For the text-containing cell, return its midpoint in (x, y) coordinate format. 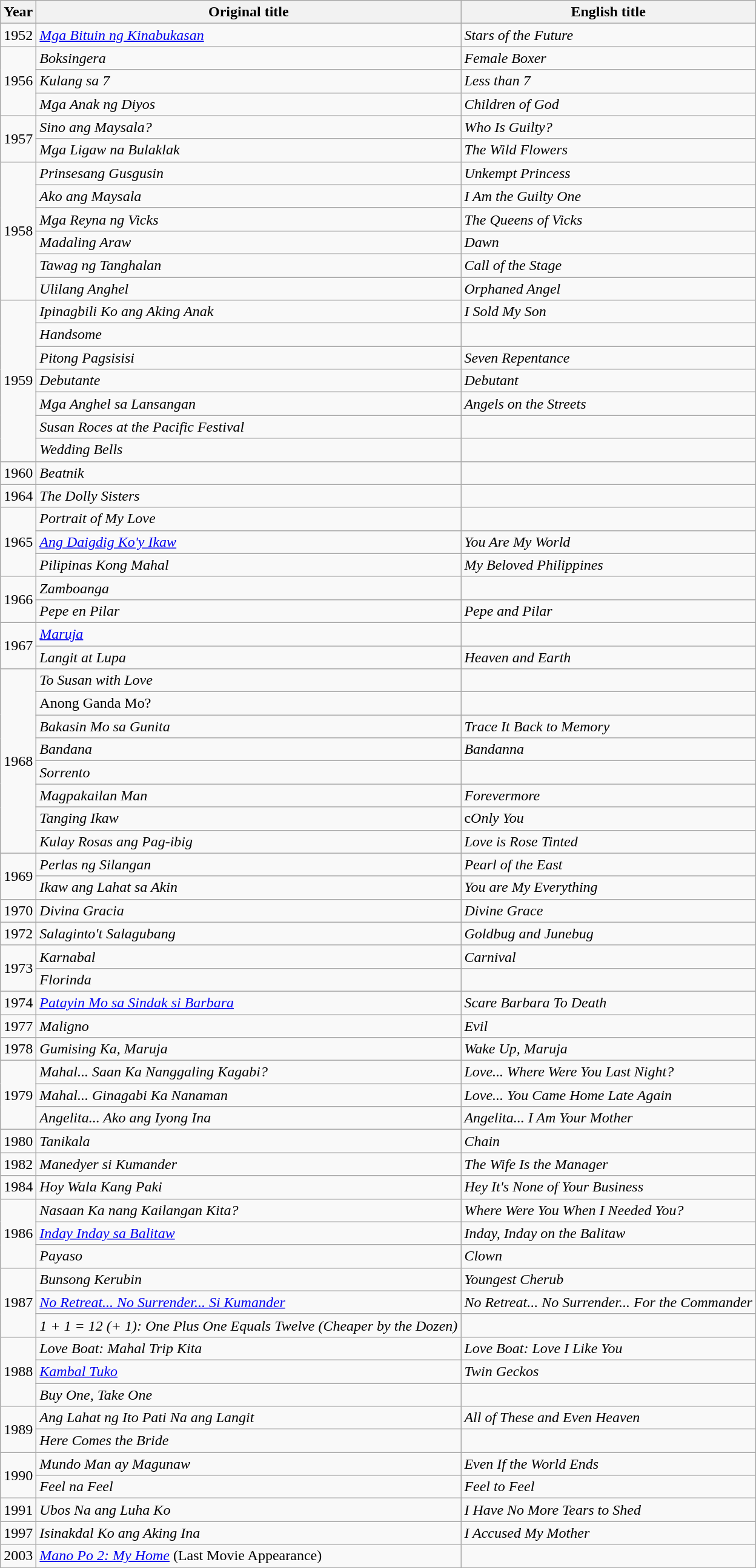
1958 (18, 231)
Debutante (248, 381)
Bunsong Kerubin (248, 1279)
Ipinagbili Ko ang Aking Anak (248, 312)
Angelita... I Am Your Mother (608, 1118)
Mga Bituin ng Kinabukasan (248, 35)
Pearl of the East (608, 865)
Gumising Ka, Maruja (248, 1049)
Pepe and Pilar (608, 611)
Trace It Back to Memory (608, 726)
Susan Roces at the Pacific Festival (248, 427)
1968 (18, 761)
Bandana (248, 749)
You Are My World (608, 542)
You are My Everything (608, 888)
Orphaned Angel (608, 289)
Stars of the Future (608, 35)
Love Boat: Mahal Trip Kita (248, 1348)
Mano Po 2: My Home (Last Movie Appearance) (248, 1556)
Debutant (608, 381)
Payaso (248, 1256)
Handsome (248, 335)
1989 (18, 1429)
Love is Rose Tinted (608, 842)
Maligno (248, 1026)
1966 (18, 599)
Dawn (608, 242)
1964 (18, 496)
Evil (608, 1026)
1997 (18, 1533)
Year (18, 12)
1957 (18, 139)
Karnabal (248, 957)
1970 (18, 911)
Zamboanga (248, 588)
Portrait of My Love (248, 519)
No Retreat... No Surrender... Si Kumander (248, 1302)
Ako ang Maysala (248, 196)
1952 (18, 35)
Sino ang Maysala? (248, 127)
Prinsesang Gusgusin (248, 173)
The Dolly Sisters (248, 496)
2003 (18, 1556)
1980 (18, 1141)
Kulay Rosas ang Pag-ibig (248, 842)
Twin Geckos (608, 1371)
All of These and Even Heaven (608, 1418)
Kambal Tuko (248, 1371)
Bandanna (608, 749)
Clown (608, 1256)
Female Boxer (608, 58)
Ulilang Anghel (248, 289)
Forevermore (608, 796)
Love... Where Were You Last Night? (608, 1072)
1956 (18, 81)
1986 (18, 1233)
No Retreat... No Surrender... For the Commander (608, 1302)
English title (608, 12)
Madaling Araw (248, 242)
Mundo Man ay Magunaw (248, 1464)
I Am the Guilty One (608, 196)
Maruja (248, 634)
Tanikala (248, 1141)
Seven Repentance (608, 358)
My Beloved Philippines (608, 565)
Isinakdal Ko ang Aking Ina (248, 1533)
1967 (18, 645)
Beatnik (248, 473)
Salaginto't Salagubang (248, 934)
Who Is Guilty? (608, 127)
The Wild Flowers (608, 150)
Kulang sa 7 (248, 81)
Chain (608, 1141)
Ikaw ang Lahat sa Akin (248, 888)
Mga Reyna ng Vicks (248, 219)
Tawag ng Tanghalan (248, 265)
Nasaan Ka nang Kailangan Kita? (248, 1210)
Angels on the Streets (608, 404)
Original title (248, 12)
Heaven and Earth (608, 657)
Sorrento (248, 772)
cOnly You (608, 819)
Unkempt Princess (608, 173)
1988 (18, 1371)
1979 (18, 1095)
Manedyer si Kumander (248, 1164)
The Wife Is the Manager (608, 1164)
1990 (18, 1475)
1 + 1 = 12 (+ 1): One Plus One Equals Twelve (Cheaper by the Dozen) (248, 1325)
1960 (18, 473)
Anong Ganda Mo? (248, 703)
1977 (18, 1026)
Mahal... Ginagabi Ka Nanaman (248, 1095)
Inday Inday sa Balitaw (248, 1233)
Carnival (608, 957)
1987 (18, 1302)
Inday, Inday on the Balitaw (608, 1233)
1965 (18, 542)
Pitong Pagsisisi (248, 358)
Goldbug and Junebug (608, 934)
Florinda (248, 980)
Magpakailan Man (248, 796)
I Accused My Mother (608, 1533)
Love... You Came Home Late Again (608, 1095)
1974 (18, 1003)
Hey It's None of Your Business (608, 1187)
Ang Daigdig Ko'y Ikaw (248, 542)
Wedding Bells (248, 450)
Tanging Ikaw (248, 819)
Even If the World Ends (608, 1464)
Perlas ng Silangan (248, 865)
Divina Gracia (248, 911)
1959 (18, 381)
1982 (18, 1164)
Wake Up, Maruja (608, 1049)
Boksingera (248, 58)
Langit at Lupa (248, 657)
1969 (18, 876)
1978 (18, 1049)
Mga Ligaw na Bulaklak (248, 150)
Mga Anak ng Diyos (248, 104)
Patayin Mo sa Sindak si Barbara (248, 1003)
Angelita... Ako ang Iyong Ina (248, 1118)
Scare Barbara To Death (608, 1003)
The Queens of Vicks (608, 219)
Ubos Na ang Luha Ko (248, 1510)
Feel na Feel (248, 1487)
Pepe en Pilar (248, 611)
Children of God (608, 104)
1972 (18, 934)
Call of the Stage (608, 265)
Youngest Cherub (608, 1279)
Feel to Feel (608, 1487)
Here Comes the Bride (248, 1441)
I Have No More Tears to Shed (608, 1510)
I Sold My Son (608, 312)
Love Boat: Love I Like You (608, 1348)
Where Were You When I Needed You? (608, 1210)
Divine Grace (608, 911)
Ang Lahat ng Ito Pati Na ang Langit (248, 1418)
1973 (18, 968)
Pilipinas Kong Mahal (248, 565)
Mahal... Saan Ka Nanggaling Kagabi? (248, 1072)
Buy One, Take One (248, 1394)
Hoy Wala Kang Paki (248, 1187)
1991 (18, 1510)
To Susan with Love (248, 680)
Bakasin Mo sa Gunita (248, 726)
Less than 7 (608, 81)
1984 (18, 1187)
Mga Anghel sa Lansangan (248, 404)
